Identify which cell holds the provided text, then report its (X, Y) central coordinate. 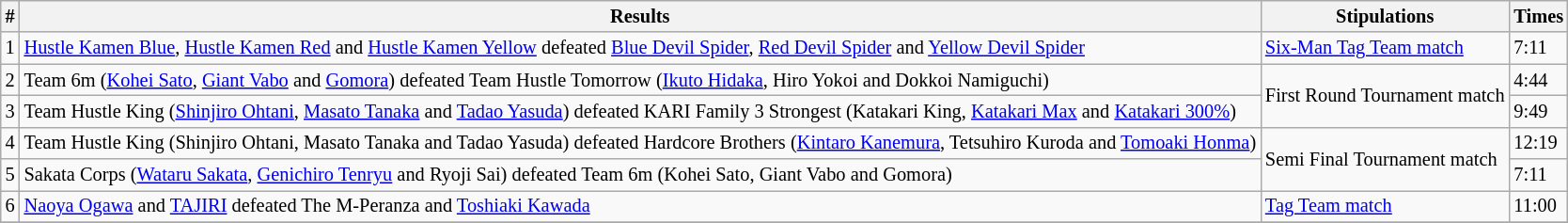
9:49 (1538, 111)
Team Hustle King (Shinjiro Ohtani, Masato Tanaka and Tadao Yasuda) defeated KARI Family 3 Strongest (Katakari King, Katakari Max and Katakari 300%) (640, 111)
Semi Final Tournament match (1385, 158)
1 (10, 48)
Tag Team match (1385, 206)
# (10, 16)
Six-Man Tag Team match (1385, 48)
4:44 (1538, 80)
12:19 (1538, 143)
3 (10, 111)
Team 6m (Kohei Sato, Giant Vabo and Gomora) defeated Team Hustle Tomorrow (Ikuto Hidaka, Hiro Yokoi and Dokkoi Namiguchi) (640, 80)
Results (640, 16)
Naoya Ogawa and TAJIRI defeated The M-Peranza and Toshiaki Kawada (640, 206)
5 (10, 175)
4 (10, 143)
Sakata Corps (Wataru Sakata, Genichiro Tenryu and Ryoji Sai) defeated Team 6m (Kohei Sato, Giant Vabo and Gomora) (640, 175)
Hustle Kamen Blue, Hustle Kamen Red and Hustle Kamen Yellow defeated Blue Devil Spider, Red Devil Spider and Yellow Devil Spider (640, 48)
2 (10, 80)
6 (10, 206)
11:00 (1538, 206)
First Round Tournament match (1385, 96)
Times (1538, 16)
Stipulations (1385, 16)
Team Hustle King (Shinjiro Ohtani, Masato Tanaka and Tadao Yasuda) defeated Hardcore Brothers (Kintaro Kanemura, Tetsuhiro Kuroda and Tomoaki Honma) (640, 143)
